Pinpoint the cell where the given text exists, returning its (X, Y) midpoint coordinate. 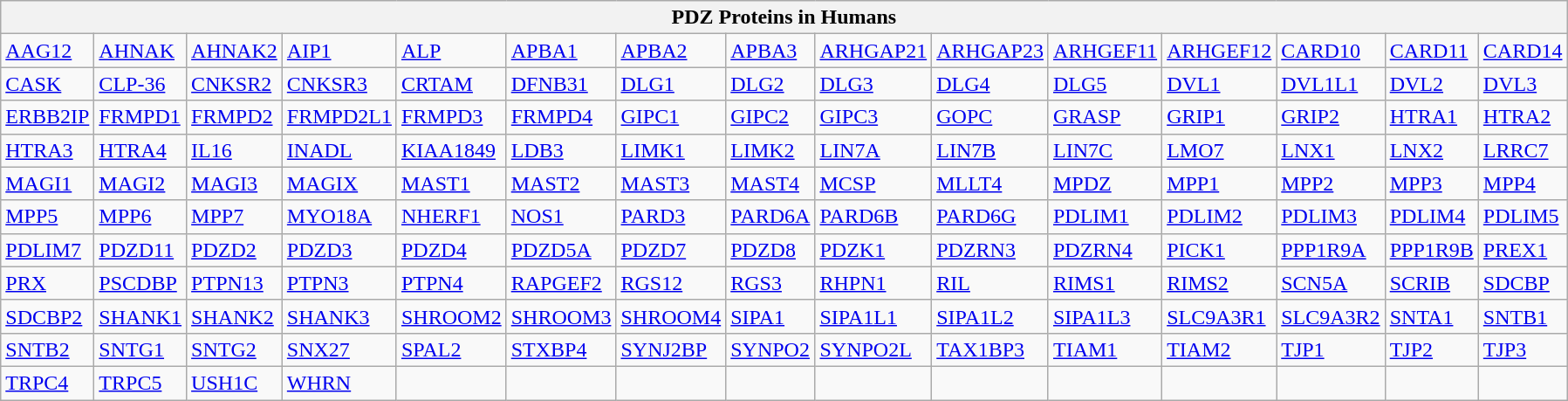
LMO7 (1220, 150)
DLG2 (770, 84)
DVL1L1 (1331, 84)
CARD10 (1331, 51)
LRRC7 (1523, 150)
PTPN4 (451, 283)
CARD11 (1431, 51)
PTPN3 (339, 283)
SLC9A3R1 (1220, 316)
SHROOM4 (671, 316)
GIPC2 (770, 117)
LIMK2 (770, 150)
PDLIM2 (1220, 217)
MPP1 (1220, 183)
RIMS1 (1105, 283)
APBA2 (671, 51)
LIN7C (1105, 150)
PDZRN4 (1105, 250)
SCN5A (1331, 283)
SHANK3 (339, 316)
HTRA1 (1431, 117)
RIMS2 (1220, 283)
PARD6B (873, 217)
LIN7A (873, 150)
MAGI1 (47, 183)
RGS12 (671, 283)
MAST1 (451, 183)
TIAM2 (1220, 349)
SCRIB (1431, 283)
SYNPO2L (873, 349)
SIPA1 (770, 316)
PREX1 (1523, 250)
SHROOM3 (561, 316)
SYNPO2 (770, 349)
MAGIX (339, 183)
CNKSR3 (339, 84)
KIAA1849 (451, 150)
USH1C (235, 383)
DLG1 (671, 84)
LIN7B (990, 150)
MPP6 (140, 217)
PDZD2 (235, 250)
SNTB1 (1523, 316)
APBA1 (561, 51)
HTRA2 (1523, 117)
MAST3 (671, 183)
SPAL2 (451, 349)
MAST2 (561, 183)
FRMPD4 (561, 117)
NHERF1 (451, 217)
SIPA1L3 (1105, 316)
HTRA3 (47, 150)
CNKSR2 (235, 84)
PPP1R9B (1431, 250)
LNX1 (1331, 150)
PDZD7 (671, 250)
PRX (47, 283)
NOS1 (561, 217)
MPP4 (1523, 183)
MAGI2 (140, 183)
SDCBP2 (47, 316)
SNTB2 (47, 349)
SNX27 (339, 349)
DFNB31 (561, 84)
MAST4 (770, 183)
TRPC4 (47, 383)
RGS3 (770, 283)
GIPC3 (873, 117)
RAPGEF2 (561, 283)
DLG3 (873, 84)
PARD6G (990, 217)
PICK1 (1220, 250)
MPP2 (1331, 183)
GRASP (1105, 117)
ARHGEF12 (1220, 51)
CARD14 (1523, 51)
CASK (47, 84)
MLLT4 (990, 183)
SIPA1L2 (990, 316)
SHANK2 (235, 316)
SNTG2 (235, 349)
AHNAK2 (235, 51)
PDLIM5 (1523, 217)
FRMPD3 (451, 117)
FRMPD2 (235, 117)
MPP3 (1431, 183)
PDLIM4 (1431, 217)
SDCBP (1523, 283)
SHANK1 (140, 316)
ARHGEF11 (1105, 51)
DVL2 (1431, 84)
WHRN (339, 383)
PDZD11 (140, 250)
TRPC5 (140, 383)
PTPN13 (235, 283)
PDZ Proteins in Humans (784, 17)
IL16 (235, 150)
GRIP1 (1220, 117)
MPP7 (235, 217)
PARD6A (770, 217)
TIAM1 (1105, 349)
SYNJ2BP (671, 349)
MYO18A (339, 217)
RIL (990, 283)
DVL1 (1220, 84)
DLG5 (1105, 84)
CLP-36 (140, 84)
SHROOM2 (451, 316)
SIPA1L1 (873, 316)
ALP (451, 51)
ARHGAP23 (990, 51)
MAGI3 (235, 183)
PDZD8 (770, 250)
ARHGAP21 (873, 51)
PPP1R9A (1331, 250)
PDZD4 (451, 250)
ERBB2IP (47, 117)
FRMPD2L1 (339, 117)
SLC9A3R2 (1331, 316)
RHPN1 (873, 283)
CRTAM (451, 84)
GRIP2 (1331, 117)
AIP1 (339, 51)
HTRA4 (140, 150)
DLG4 (990, 84)
FRMPD1 (140, 117)
PDLIM7 (47, 250)
PDZK1 (873, 250)
INADL (339, 150)
STXBP4 (561, 349)
LIMK1 (671, 150)
PDZRN3 (990, 250)
PDLIM3 (1331, 217)
SNTA1 (1431, 316)
MCSP (873, 183)
GIPC1 (671, 117)
DVL3 (1523, 84)
PARD3 (671, 217)
MPP5 (47, 217)
PDZD3 (339, 250)
AHNAK (140, 51)
AAG12 (47, 51)
TJP2 (1431, 349)
TAX1BP3 (990, 349)
PSCDBP (140, 283)
PDZD5A (561, 250)
TJP1 (1331, 349)
LDB3 (561, 150)
APBA3 (770, 51)
PDLIM1 (1105, 217)
GOPC (990, 117)
LNX2 (1431, 150)
MPDZ (1105, 183)
SNTG1 (140, 349)
TJP3 (1523, 349)
